Locate the cell with the specified text and output its [X, Y] center coordinate. 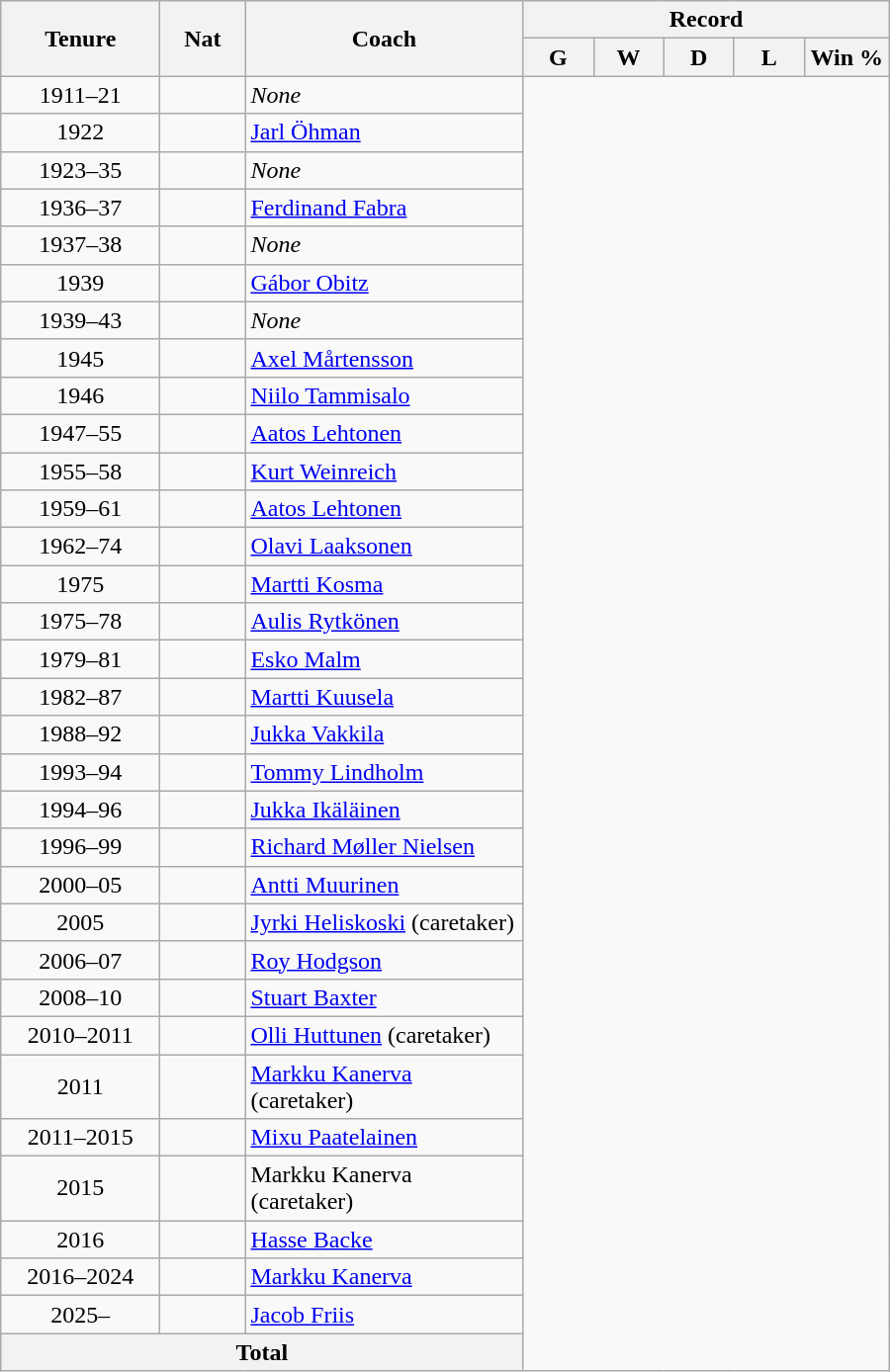
2015 [81, 1188]
Win % [846, 57]
1955–58 [81, 472]
G [558, 57]
1939 [81, 283]
Niilo Tammisalo [384, 395]
1982–87 [81, 697]
Total [262, 1352]
1975 [81, 584]
Jukka Ikäläinen [384, 810]
Kurt Weinreich [384, 472]
Richard Møller Nielsen [384, 847]
2000–05 [81, 885]
Hasse Backe [384, 1240]
Antti Muurinen [384, 885]
Aulis Rytkönen [384, 622]
2016–2024 [81, 1277]
Mixu Paatelainen [384, 1138]
Jarl Öhman [384, 132]
Tenure [81, 39]
1923–35 [81, 170]
Gábor Obitz [384, 283]
1962–74 [81, 547]
Martti Kuusela [384, 697]
Coach [384, 39]
2016 [81, 1240]
D [698, 57]
1994–96 [81, 810]
Jacob Friis [384, 1315]
1975–78 [81, 622]
1946 [81, 395]
1937–38 [81, 245]
Tommy Lindholm [384, 772]
1936–37 [81, 208]
Stuart Baxter [384, 997]
Jukka Vakkila [384, 734]
Markku Kanerva [384, 1277]
1922 [81, 132]
Jyrki Heliskoski (caretaker) [384, 922]
Ferdinand Fabra [384, 208]
2006–07 [81, 960]
Olli Huttunen (caretaker) [384, 1035]
1945 [81, 358]
1979–81 [81, 659]
1996–99 [81, 847]
2011–2015 [81, 1138]
Axel Mårtensson [384, 358]
1959–61 [81, 509]
2011 [81, 1085]
1988–92 [81, 734]
1939–43 [81, 320]
Record [706, 20]
Roy Hodgson [384, 960]
2005 [81, 922]
Esko Malm [384, 659]
1911–21 [81, 95]
W [629, 57]
2008–10 [81, 997]
Martti Kosma [384, 584]
L [769, 57]
1993–94 [81, 772]
1947–55 [81, 433]
Olavi Laaksonen [384, 547]
Nat [203, 39]
2010–2011 [81, 1035]
2025– [81, 1315]
